Identify which cell holds the provided text, then report its (X, Y) central coordinate. 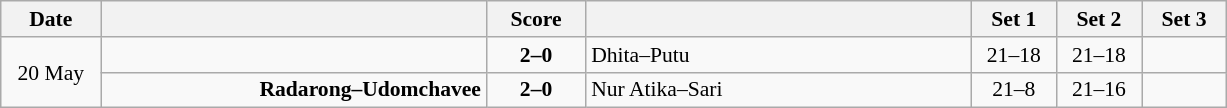
Set 1 (1014, 19)
21–8 (1014, 90)
Nur Atika–Sari (778, 90)
Dhita–Putu (778, 55)
Set 3 (1184, 19)
20 May (51, 72)
Radarong–Udomchavee (294, 90)
Set 2 (1098, 19)
21–16 (1098, 90)
Score (536, 19)
Date (51, 19)
